Extract the (X, Y) coordinate from the center of the cell holding the provided text.  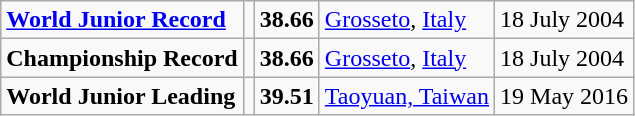
World Junior Leading (122, 96)
World Junior Record (122, 20)
19 May 2016 (564, 96)
Championship Record (122, 58)
Taoyuan, Taiwan (406, 96)
39.51 (286, 96)
